From the cell containing the given text, extract its center point as (x, y) coordinate. 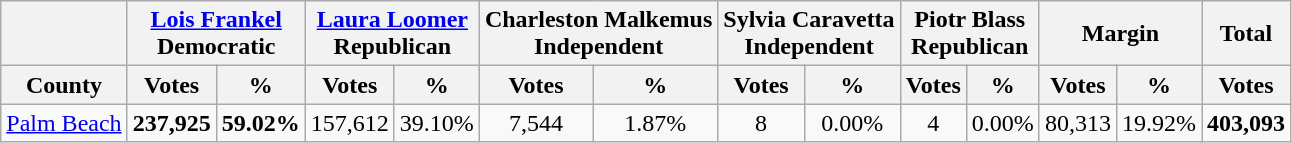
157,612 (350, 123)
59.02% (260, 123)
Sylvia CaravettaIndependent (809, 34)
Piotr BlassRepublican (970, 34)
237,925 (172, 123)
1.87% (656, 123)
Margin (1120, 34)
7,544 (536, 123)
403,093 (1246, 123)
Palm Beach (64, 123)
4 (933, 123)
Laura LoomerRepublican (392, 34)
Charleston MalkemusIndependent (598, 34)
39.10% (436, 123)
County (64, 85)
8 (762, 123)
Total (1246, 34)
Lois FrankelDemocratic (216, 34)
19.92% (1158, 123)
80,313 (1078, 123)
